Pinpoint the cell where the given text exists, returning its [x, y] midpoint coordinate. 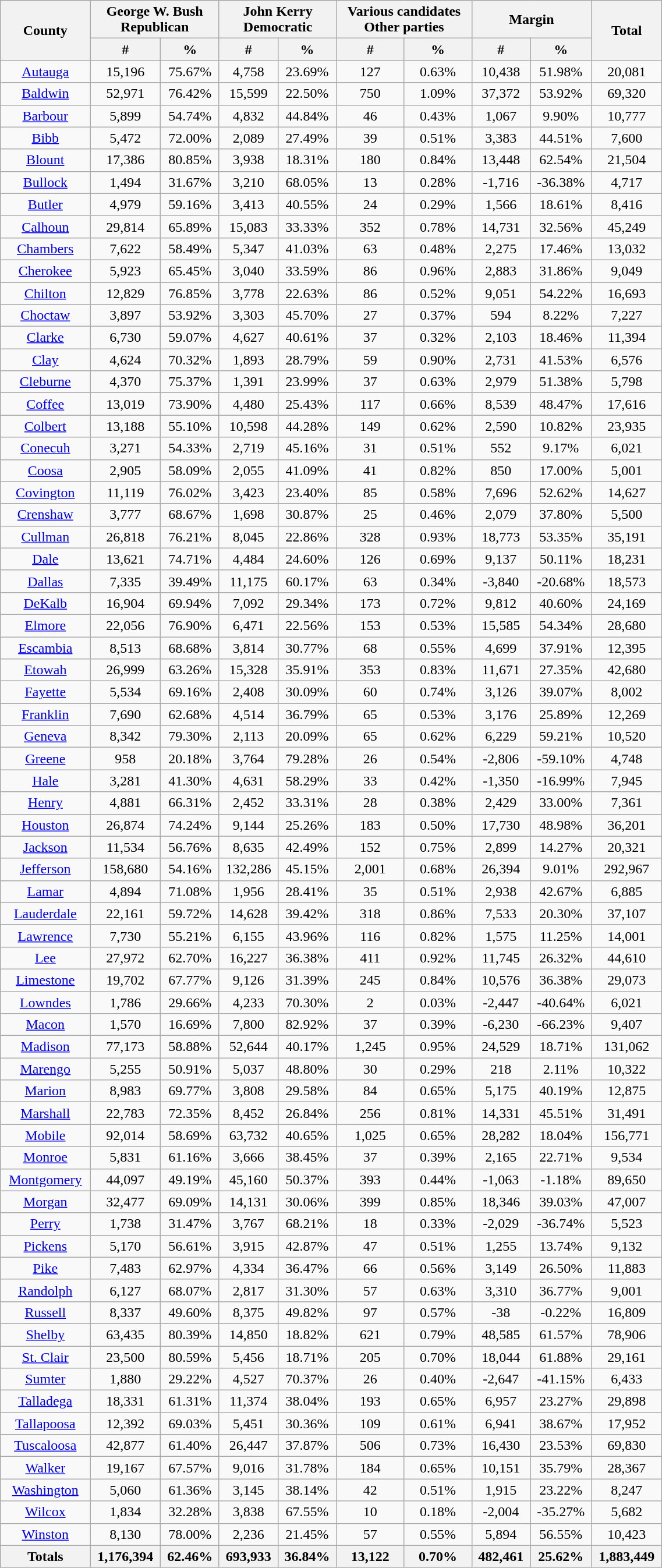
7,335 [126, 581]
29.22% [190, 1379]
12,392 [126, 1424]
5,831 [126, 1158]
30.09% [307, 692]
67.77% [190, 980]
54.16% [190, 869]
0.93% [438, 537]
0.03% [438, 1002]
62.46% [190, 1556]
9,016 [248, 1468]
21,504 [626, 160]
41.03% [307, 249]
4,881 [126, 803]
1.09% [438, 94]
18,573 [626, 581]
1,915 [501, 1490]
33.00% [561, 803]
61.36% [190, 1490]
-1,716 [501, 182]
11,394 [626, 338]
44,097 [126, 1180]
8,342 [126, 737]
0.28% [438, 182]
21.45% [307, 1534]
80.59% [190, 1357]
30.36% [307, 1424]
156,771 [626, 1135]
10,322 [626, 1069]
62.54% [561, 160]
24,529 [501, 1047]
47 [370, 1246]
68.68% [190, 648]
Fayette [45, 692]
63.26% [190, 670]
Tuscaloosa [45, 1446]
5,037 [248, 1069]
Madison [45, 1047]
40.65% [307, 1135]
30.77% [307, 648]
18.82% [307, 1335]
13 [370, 182]
10.82% [561, 426]
4,832 [248, 116]
80.85% [190, 160]
John KerryDemocratic [277, 20]
0.37% [438, 316]
23,500 [126, 1357]
52,644 [248, 1047]
18,773 [501, 537]
7,622 [126, 249]
Crenshaw [45, 515]
42.87% [307, 1246]
7,600 [626, 138]
66 [370, 1268]
31.30% [307, 1290]
1,566 [501, 204]
39.07% [561, 692]
97 [370, 1312]
Bullock [45, 182]
27.49% [307, 138]
25.62% [561, 1556]
621 [370, 1335]
41.53% [561, 360]
Dallas [45, 581]
58.69% [190, 1135]
Bibb [45, 138]
58.29% [307, 781]
26,447 [248, 1446]
109 [370, 1424]
2,113 [248, 737]
Calhoun [45, 226]
26.84% [307, 1113]
17,386 [126, 160]
-1,063 [501, 1180]
Tallapoosa [45, 1424]
7,092 [248, 603]
25.26% [307, 825]
41.30% [190, 781]
48,585 [501, 1335]
Talladega [45, 1401]
23,935 [626, 426]
117 [370, 404]
10,777 [626, 116]
5,175 [501, 1091]
3,838 [248, 1512]
126 [370, 559]
3,281 [126, 781]
2.11% [561, 1069]
9,534 [626, 1158]
76.02% [190, 493]
3,271 [126, 448]
1,883,449 [626, 1556]
9,812 [501, 603]
4,334 [248, 1268]
8,983 [126, 1091]
60 [370, 692]
Barbour [45, 116]
31.86% [561, 271]
89,650 [626, 1180]
54.33% [190, 448]
Russell [45, 1312]
3,777 [126, 515]
Lee [45, 958]
3,897 [126, 316]
Coosa [45, 470]
318 [370, 914]
78.00% [190, 1534]
9,126 [248, 980]
0.48% [438, 249]
328 [370, 537]
5,456 [248, 1357]
2,938 [501, 891]
18.61% [561, 204]
2,452 [248, 803]
3,210 [248, 182]
Morgan [45, 1202]
50.37% [307, 1180]
Cherokee [45, 271]
183 [370, 825]
Clarke [45, 338]
69.16% [190, 692]
39.42% [307, 914]
14,628 [248, 914]
27.35% [561, 670]
2,429 [501, 803]
Monroe [45, 1158]
Pike [45, 1268]
1,786 [126, 1002]
14.27% [561, 847]
18 [370, 1224]
411 [370, 958]
Sumter [45, 1379]
5,923 [126, 271]
37,372 [501, 94]
184 [370, 1468]
3,126 [501, 692]
Mobile [45, 1135]
11,534 [126, 847]
9,137 [501, 559]
49.19% [190, 1180]
2,899 [501, 847]
38.45% [307, 1158]
2 [370, 1002]
352 [370, 226]
-0.22% [561, 1312]
7,730 [126, 936]
7,361 [626, 803]
7,696 [501, 493]
42 [370, 1490]
18.31% [307, 160]
1,956 [248, 891]
0.92% [438, 958]
8,452 [248, 1113]
36,201 [626, 825]
6,957 [501, 1401]
17,952 [626, 1424]
69.09% [190, 1202]
0.40% [438, 1379]
3,814 [248, 648]
2,731 [501, 360]
31,491 [626, 1113]
8,375 [248, 1312]
18,044 [501, 1357]
14,627 [626, 493]
0.79% [438, 1335]
55.10% [190, 426]
0.68% [438, 869]
32,477 [126, 1202]
Wilcox [45, 1512]
11,374 [248, 1401]
5,347 [248, 249]
56.76% [190, 847]
1,494 [126, 182]
Marengo [45, 1069]
0.83% [438, 670]
45,160 [248, 1180]
10,598 [248, 426]
52.62% [561, 493]
72.00% [190, 138]
62.68% [190, 714]
48.47% [561, 404]
51.98% [561, 72]
8.22% [561, 316]
850 [501, 470]
31 [370, 448]
19,167 [126, 1468]
256 [370, 1113]
56.55% [561, 1534]
Coffee [45, 404]
4,370 [126, 382]
7,800 [248, 1025]
12,829 [126, 293]
40.55% [307, 204]
10,576 [501, 980]
3,303 [248, 316]
31.67% [190, 182]
Totals [45, 1556]
4,631 [248, 781]
-1.18% [561, 1180]
65.89% [190, 226]
44.28% [307, 426]
Conecuh [45, 448]
2,089 [248, 138]
Lamar [45, 891]
Choctaw [45, 316]
Autauga [45, 72]
33 [370, 781]
0.42% [438, 781]
75.37% [190, 382]
Shelby [45, 1335]
8,635 [248, 847]
4,514 [248, 714]
958 [126, 759]
Chambers [45, 249]
Various candidatesOther parties [404, 20]
33.59% [307, 271]
693,933 [248, 1556]
27 [370, 316]
4,624 [126, 360]
5,472 [126, 138]
16.69% [190, 1025]
29,814 [126, 226]
18,331 [126, 1401]
5,001 [626, 470]
22.50% [307, 94]
38.14% [307, 1490]
Greene [45, 759]
3,666 [248, 1158]
4,748 [626, 759]
Pickens [45, 1246]
9,144 [248, 825]
11,883 [626, 1268]
552 [501, 448]
1,880 [126, 1379]
Limestone [45, 980]
45,249 [626, 226]
37,107 [626, 914]
Lauderdale [45, 914]
6,941 [501, 1424]
25.89% [561, 714]
33.31% [307, 803]
63,732 [248, 1135]
149 [370, 426]
0.50% [438, 825]
74.24% [190, 825]
3,767 [248, 1224]
56.61% [190, 1246]
68.07% [190, 1290]
0.69% [438, 559]
36.47% [307, 1268]
26,999 [126, 670]
66.31% [190, 803]
7,690 [126, 714]
173 [370, 603]
42.49% [307, 847]
79.30% [190, 737]
8,539 [501, 404]
26,874 [126, 825]
1,245 [370, 1047]
37.91% [561, 648]
Margin [532, 20]
54.34% [561, 625]
2,590 [501, 426]
0.18% [438, 1512]
70.32% [190, 360]
41.09% [307, 470]
23.40% [307, 493]
17.46% [561, 249]
45.15% [307, 869]
18,231 [626, 559]
10,438 [501, 72]
Macon [45, 1025]
8,337 [126, 1312]
22,161 [126, 914]
6,885 [626, 891]
0.61% [438, 1424]
6,576 [626, 360]
10 [370, 1512]
15,083 [248, 226]
27,972 [126, 958]
2,165 [501, 1158]
85 [370, 493]
0.52% [438, 293]
Walker [45, 1468]
69.77% [190, 1091]
78,906 [626, 1335]
3,413 [248, 204]
Houston [45, 825]
5,523 [626, 1224]
28 [370, 803]
292,967 [626, 869]
131,062 [626, 1047]
-2,806 [501, 759]
8,416 [626, 204]
14,850 [248, 1335]
Marshall [45, 1113]
4,979 [126, 204]
Clay [45, 360]
5,500 [626, 515]
3,176 [501, 714]
193 [370, 1401]
29.58% [307, 1091]
6,155 [248, 936]
5,170 [126, 1246]
9,051 [501, 293]
26,818 [126, 537]
35.91% [307, 670]
70.30% [307, 1002]
20.18% [190, 759]
60.17% [307, 581]
22.56% [307, 625]
2,001 [370, 869]
29,161 [626, 1357]
68.21% [307, 1224]
1,698 [248, 515]
1,738 [126, 1224]
25 [370, 515]
9,049 [626, 271]
14,731 [501, 226]
-36.74% [561, 1224]
3,310 [501, 1290]
7,945 [626, 781]
4,758 [248, 72]
63,435 [126, 1335]
Jefferson [45, 869]
3,383 [501, 138]
35.79% [561, 1468]
9,407 [626, 1025]
50.91% [190, 1069]
-6,230 [501, 1025]
Total [626, 30]
44.84% [307, 116]
2,275 [501, 249]
0.33% [438, 1224]
Randolph [45, 1290]
2,719 [248, 448]
26,394 [501, 869]
69,320 [626, 94]
2,236 [248, 1534]
5,899 [126, 116]
-2,029 [501, 1224]
31.39% [307, 980]
31.47% [190, 1224]
74.71% [190, 559]
1,893 [248, 360]
25.43% [307, 404]
2,817 [248, 1290]
8,130 [126, 1534]
4,233 [248, 1002]
0.38% [438, 803]
20,321 [626, 847]
9.17% [561, 448]
13,448 [501, 160]
-36.38% [561, 182]
3,040 [248, 271]
2,883 [501, 271]
10,423 [626, 1534]
11,671 [501, 670]
5,798 [626, 382]
37.87% [307, 1446]
-40.64% [561, 1002]
41 [370, 470]
20.09% [307, 737]
17,616 [626, 404]
8,045 [248, 537]
9.90% [561, 116]
45.70% [307, 316]
28,282 [501, 1135]
22,783 [126, 1113]
32.28% [190, 1512]
24,169 [626, 603]
15,196 [126, 72]
68.67% [190, 515]
18,346 [501, 1202]
30.06% [307, 1202]
0.32% [438, 338]
13,032 [626, 249]
14,331 [501, 1113]
Dale [45, 559]
62.97% [190, 1268]
218 [501, 1069]
0.74% [438, 692]
43.96% [307, 936]
39.03% [561, 1202]
2,103 [501, 338]
28,680 [626, 625]
-16.99% [561, 781]
4,627 [248, 338]
594 [501, 316]
3,764 [248, 759]
180 [370, 160]
DeKalb [45, 603]
22.63% [307, 293]
59.21% [561, 737]
-59.10% [561, 759]
84 [370, 1091]
-38 [501, 1312]
28.79% [307, 360]
2,905 [126, 470]
4,527 [248, 1379]
205 [370, 1357]
0.34% [438, 581]
Lawrence [45, 936]
Henry [45, 803]
48.80% [307, 1069]
35 [370, 891]
48.98% [561, 825]
20,081 [626, 72]
4,717 [626, 182]
69.94% [190, 603]
-20.68% [561, 581]
0.73% [438, 1446]
-2,004 [501, 1512]
Escambia [45, 648]
0.66% [438, 404]
2,055 [248, 470]
1,834 [126, 1512]
29.66% [190, 1002]
69,830 [626, 1446]
29.34% [307, 603]
Colbert [45, 426]
5,682 [626, 1512]
26.50% [561, 1268]
Elmore [45, 625]
Etowah [45, 670]
14,001 [626, 936]
40.17% [307, 1047]
10,151 [501, 1468]
54.74% [190, 116]
Baldwin [45, 94]
3,808 [248, 1091]
5,060 [126, 1490]
49.60% [190, 1312]
116 [370, 936]
Chilton [45, 293]
18.04% [561, 1135]
482,461 [501, 1556]
44.51% [561, 138]
5,451 [248, 1424]
45.16% [307, 448]
County [45, 30]
12,395 [626, 648]
38.04% [307, 1401]
7,227 [626, 316]
16,227 [248, 958]
0.96% [438, 271]
76.85% [190, 293]
12,875 [626, 1091]
4,480 [248, 404]
38.67% [561, 1424]
1,391 [248, 382]
Perry [45, 1224]
44,610 [626, 958]
20.30% [561, 914]
353 [370, 670]
Geneva [45, 737]
1,570 [126, 1025]
Cullman [45, 537]
10,520 [626, 737]
77,173 [126, 1047]
4,894 [126, 891]
58.88% [190, 1047]
80.39% [190, 1335]
55.21% [190, 936]
73.90% [190, 404]
4,699 [501, 648]
Lowndes [45, 1002]
23.27% [561, 1401]
0.81% [438, 1113]
59.72% [190, 914]
24 [370, 204]
Hale [45, 781]
59.07% [190, 338]
51.38% [561, 382]
32.56% [561, 226]
71.08% [190, 891]
47,007 [626, 1202]
0.90% [438, 360]
6,433 [626, 1379]
29,073 [626, 980]
23.69% [307, 72]
16,693 [626, 293]
245 [370, 980]
36.84% [307, 1556]
42,680 [626, 670]
23.99% [307, 382]
40.61% [307, 338]
-1,350 [501, 781]
7,483 [126, 1268]
7,533 [501, 914]
152 [370, 847]
Cleburne [45, 382]
153 [370, 625]
54.22% [561, 293]
0.95% [438, 1047]
40.19% [561, 1091]
33.33% [307, 226]
Montgomery [45, 1180]
28.41% [307, 891]
9,001 [626, 1290]
506 [370, 1446]
19,702 [126, 980]
30.87% [307, 515]
0.54% [438, 759]
46 [370, 116]
9.01% [561, 869]
69.03% [190, 1424]
16,430 [501, 1446]
59 [370, 360]
13.74% [561, 1246]
42.67% [561, 891]
0.85% [438, 1202]
-2,447 [501, 1002]
-3,840 [501, 581]
53.35% [561, 537]
49.82% [307, 1312]
3,938 [248, 160]
13,122 [370, 1556]
3,423 [248, 493]
39 [370, 138]
17,730 [501, 825]
68 [370, 648]
5,534 [126, 692]
132,286 [248, 869]
42,877 [126, 1446]
76.42% [190, 94]
11,119 [126, 493]
61.16% [190, 1158]
59.16% [190, 204]
1,575 [501, 936]
67.57% [190, 1468]
45.51% [561, 1113]
Jackson [45, 847]
35,191 [626, 537]
30 [370, 1069]
70.37% [307, 1379]
1,176,394 [126, 1556]
14,131 [248, 1202]
0.86% [438, 914]
26.32% [561, 958]
5,894 [501, 1534]
58.09% [190, 470]
0.72% [438, 603]
4,484 [248, 559]
13,188 [126, 426]
29,898 [626, 1401]
Covington [45, 493]
22,056 [126, 625]
9,132 [626, 1246]
2,079 [501, 515]
61.31% [190, 1401]
3,149 [501, 1268]
61.88% [561, 1357]
22.86% [307, 537]
16,904 [126, 603]
28,367 [626, 1468]
6,471 [248, 625]
1,025 [370, 1135]
-66.23% [561, 1025]
3,915 [248, 1246]
58.49% [190, 249]
23.53% [561, 1446]
11.25% [561, 936]
24.60% [307, 559]
68.05% [307, 182]
8,513 [126, 648]
16,809 [626, 1312]
127 [370, 72]
0.46% [438, 515]
-41.15% [561, 1379]
61.40% [190, 1446]
5,255 [126, 1069]
Washington [45, 1490]
52,971 [126, 94]
399 [370, 1202]
92,014 [126, 1135]
2,408 [248, 692]
79.28% [307, 759]
0.57% [438, 1312]
72.35% [190, 1113]
0.44% [438, 1180]
36.79% [307, 714]
Blount [45, 160]
50.11% [561, 559]
76.21% [190, 537]
8,002 [626, 692]
-2,647 [501, 1379]
17.00% [561, 470]
1,067 [501, 116]
3,778 [248, 293]
82.92% [307, 1025]
75.67% [190, 72]
61.57% [561, 1335]
31.78% [307, 1468]
11,745 [501, 958]
12,269 [626, 714]
6,229 [501, 737]
0.75% [438, 847]
13,019 [126, 404]
1,255 [501, 1246]
8,247 [626, 1490]
62.70% [190, 958]
158,680 [126, 869]
15,328 [248, 670]
0.56% [438, 1268]
37.80% [561, 515]
36.77% [561, 1290]
67.55% [307, 1512]
11,175 [248, 581]
750 [370, 94]
23.22% [561, 1490]
6,730 [126, 338]
Winston [45, 1534]
Franklin [45, 714]
St. Clair [45, 1357]
13,621 [126, 559]
15,585 [501, 625]
2,979 [501, 382]
76.90% [190, 625]
Marion [45, 1091]
Butler [45, 204]
22.71% [561, 1158]
40.60% [561, 603]
393 [370, 1180]
39.49% [190, 581]
0.43% [438, 116]
6,127 [126, 1290]
65.45% [190, 271]
18.46% [561, 338]
0.58% [438, 493]
3,145 [248, 1490]
15,599 [248, 94]
0.78% [438, 226]
George W. BushRepublican [155, 20]
-35.27% [561, 1512]
